Output the (x, y) coordinate of the center of the cell containing the given text.  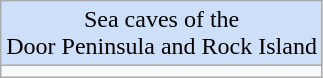
Sea caves of theDoor Peninsula and Rock Island (162, 34)
